Scan for the cell matching the given text and deliver its (x, y) coordinate at center. 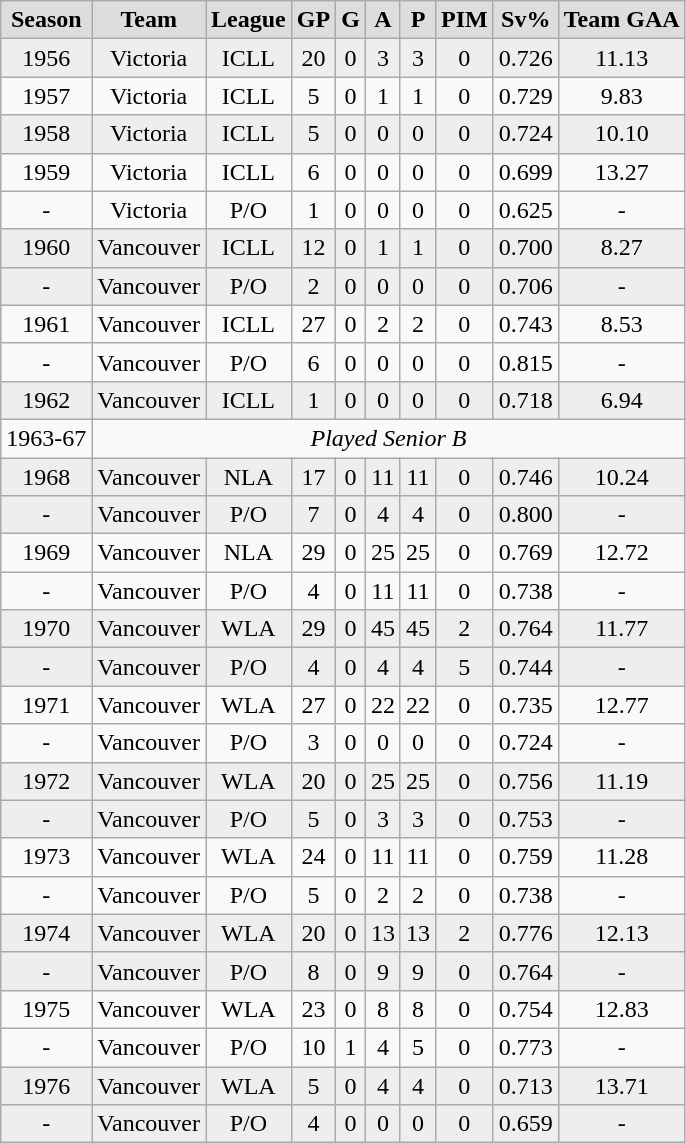
7 (313, 515)
11.77 (622, 629)
8.27 (622, 248)
0.625 (526, 210)
PIM (464, 20)
0.659 (526, 1124)
12.83 (622, 1009)
1956 (46, 58)
17 (313, 477)
0.743 (526, 324)
11.13 (622, 58)
10.24 (622, 477)
0.776 (526, 933)
6.94 (622, 400)
0.744 (526, 667)
23 (313, 1009)
1976 (46, 1085)
0.773 (526, 1047)
8.53 (622, 324)
1962 (46, 400)
P (418, 20)
11.28 (622, 857)
0.735 (526, 705)
Sv% (526, 20)
1970 (46, 629)
0.729 (526, 96)
12.72 (622, 553)
0.746 (526, 477)
0.718 (526, 400)
1958 (46, 134)
12 (313, 248)
13.27 (622, 172)
Team (149, 20)
League (249, 20)
1959 (46, 172)
1960 (46, 248)
0.756 (526, 781)
1974 (46, 933)
0.753 (526, 819)
13.71 (622, 1085)
12.13 (622, 933)
10.10 (622, 134)
1975 (46, 1009)
1957 (46, 96)
Team GAA (622, 20)
1973 (46, 857)
1961 (46, 324)
1971 (46, 705)
0.769 (526, 553)
G (351, 20)
Played Senior B (388, 438)
0.726 (526, 58)
0.759 (526, 857)
9.83 (622, 96)
1963-67 (46, 438)
0.700 (526, 248)
0.706 (526, 286)
0.815 (526, 362)
A (382, 20)
0.754 (526, 1009)
10 (313, 1047)
24 (313, 857)
0.699 (526, 172)
1968 (46, 477)
0.713 (526, 1085)
0.800 (526, 515)
11.19 (622, 781)
1972 (46, 781)
Season (46, 20)
12.77 (622, 705)
1969 (46, 553)
GP (313, 20)
